From the cell containing the given text, extract its center point as (x, y) coordinate. 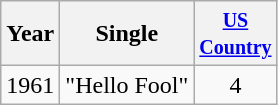
Year (30, 34)
"Hello Fool" (127, 85)
1961 (30, 85)
4 (236, 85)
Single (127, 34)
US Country (236, 34)
